Extract the (x, y) coordinate from the center of the cell holding the provided text.  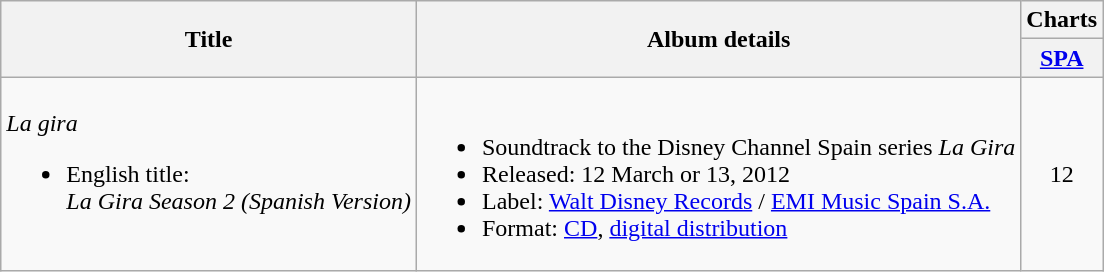
12 (1062, 174)
Album details (718, 39)
Charts (1062, 20)
SPA (1062, 58)
La giraEnglish title:La Gira Season 2 (Spanish Version) (209, 174)
Title (209, 39)
